For the text-containing cell, return its midpoint in [X, Y] coordinate format. 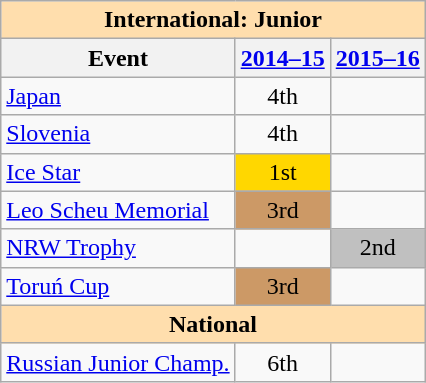
2nd [378, 248]
Event [118, 58]
NRW Trophy [118, 248]
1st [282, 172]
Leo Scheu Memorial [118, 210]
Russian Junior Champ. [118, 362]
2014–15 [282, 58]
Toruń Cup [118, 286]
6th [282, 362]
Ice Star [118, 172]
International: Junior [214, 20]
Slovenia [118, 134]
2015–16 [378, 58]
National [214, 324]
Japan [118, 96]
